Identify which cell holds the provided text, then report its (X, Y) central coordinate. 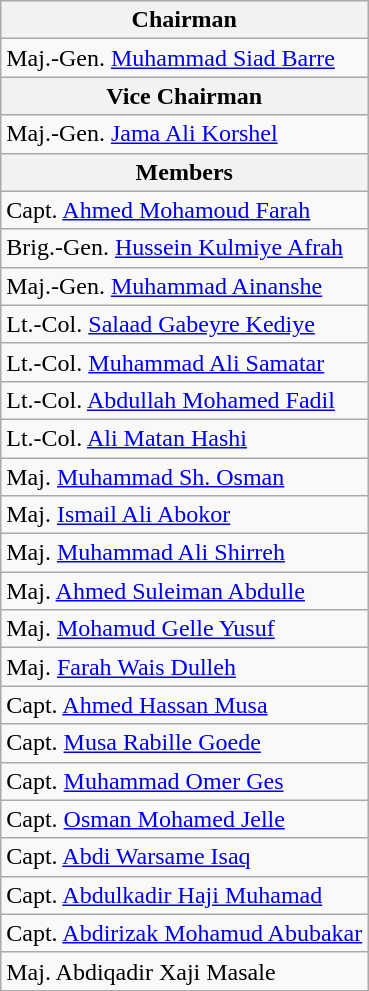
Maj. Mohamud Gelle Yusuf (184, 629)
Lt.-Col. Ali Matan Hashi (184, 438)
Capt. Ahmed Mohamoud Farah (184, 210)
Maj.-Gen. Muhammad Siad Barre (184, 58)
Maj. Muhammad Ali Shirreh (184, 553)
Capt. Muhammad Omer Ges (184, 781)
Brig.-Gen. Hussein Kulmiye Afrah (184, 248)
Capt. Abdulkadir Haji Muhamad (184, 895)
Maj. Ahmed Suleiman Abdulle (184, 591)
Maj. Muhammad Sh. Osman (184, 477)
Maj.-Gen. Jama Ali Korshel (184, 134)
Maj.-Gen. Muhammad Ainanshe (184, 286)
Chairman (184, 20)
Maj. Ismail Ali Abokor (184, 515)
Capt. Musa Rabille Goede (184, 743)
Members (184, 172)
Maj. Abdiqadir Xaji Masale (184, 971)
Capt. Osman Mohamed Jelle (184, 819)
Lt.-Col. Muhammad Ali Samatar (184, 362)
Maj. Farah Wais Dulleh (184, 667)
Capt. Ahmed Hassan Musa (184, 705)
Vice Chairman (184, 96)
Lt.-Col. Abdullah Mohamed Fadil (184, 400)
Capt. Abdi Warsame Isaq (184, 857)
Capt. Abdirizak Mohamud Abubakar (184, 933)
Lt.-Col. Salaad Gabeyre Kediye (184, 324)
